Provide the [x, y] coordinate of the cell's center where the given text is located.  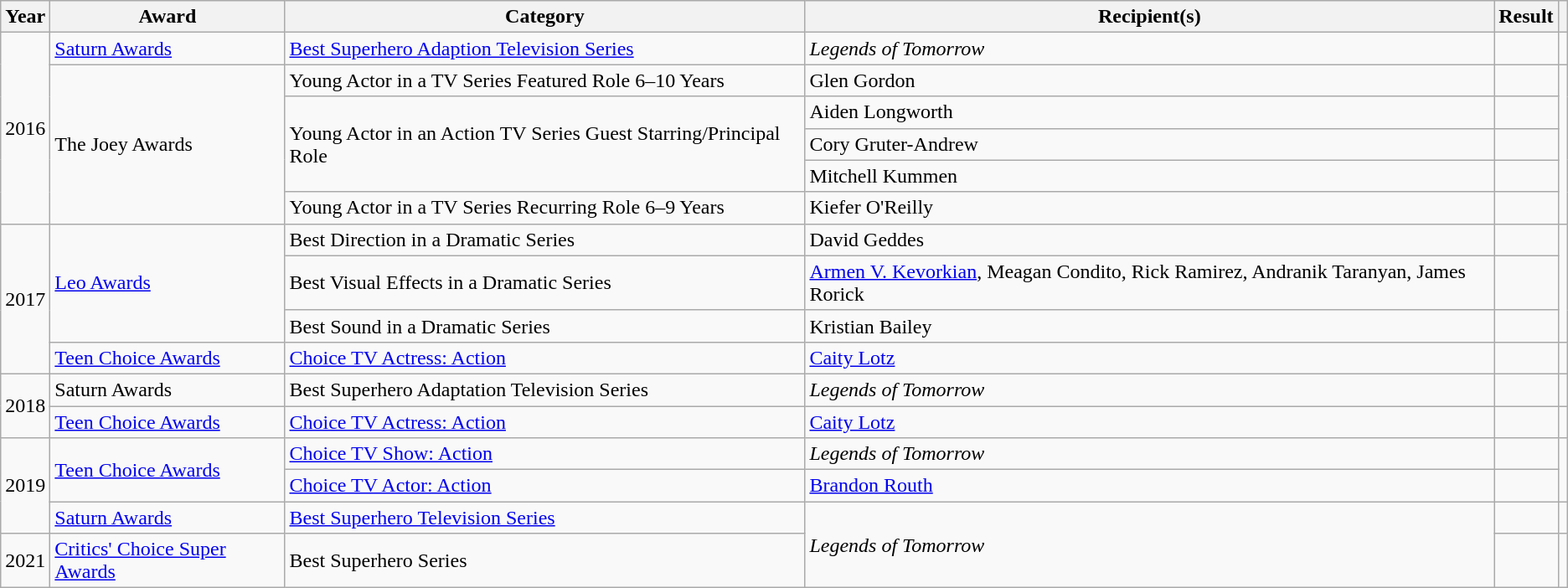
Choice TV Actor: Action [544, 486]
Cory Gruter-Andrew [1149, 144]
Best Visual Effects in a Dramatic Series [544, 283]
Mitchell Kummen [1149, 176]
Year [25, 17]
2021 [25, 561]
Best Superhero Adaption Television Series [544, 49]
Critics' Choice Super Awards [168, 561]
The Joey Awards [168, 144]
Kristian Bailey [1149, 326]
2017 [25, 298]
Brandon Routh [1149, 486]
Young Actor in an Action TV Series Guest Starring/Principal Role [544, 144]
Young Actor in a TV Series Recurring Role 6–9 Years [544, 208]
Recipient(s) [1149, 17]
2019 [25, 486]
Best Superhero Adaptation Television Series [544, 389]
Kiefer O'Reilly [1149, 208]
2016 [25, 128]
2018 [25, 405]
Category [544, 17]
Award [168, 17]
Best Superhero Television Series [544, 518]
Glen Gordon [1149, 80]
Best Direction in a Dramatic Series [544, 240]
Choice TV Show: Action [544, 454]
David Geddes [1149, 240]
Aiden Longworth [1149, 112]
Result [1526, 17]
Leo Awards [168, 283]
Armen V. Kevorkian, Meagan Condito, Rick Ramirez, Andranik Taranyan, James Rorick [1149, 283]
Best Sound in a Dramatic Series [544, 326]
Best Superhero Series [544, 561]
Young Actor in a TV Series Featured Role 6–10 Years [544, 80]
